Detect which cell encompasses the target text, then output its (x, y) center coordinate. 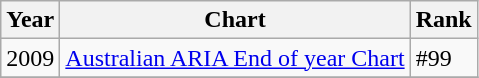
Rank (444, 20)
2009 (30, 58)
#99 (444, 58)
Year (30, 20)
Australian ARIA End of year Chart (235, 58)
Chart (235, 20)
